Find where the given text appears and provide that cell's center as [x, y] coordinate. 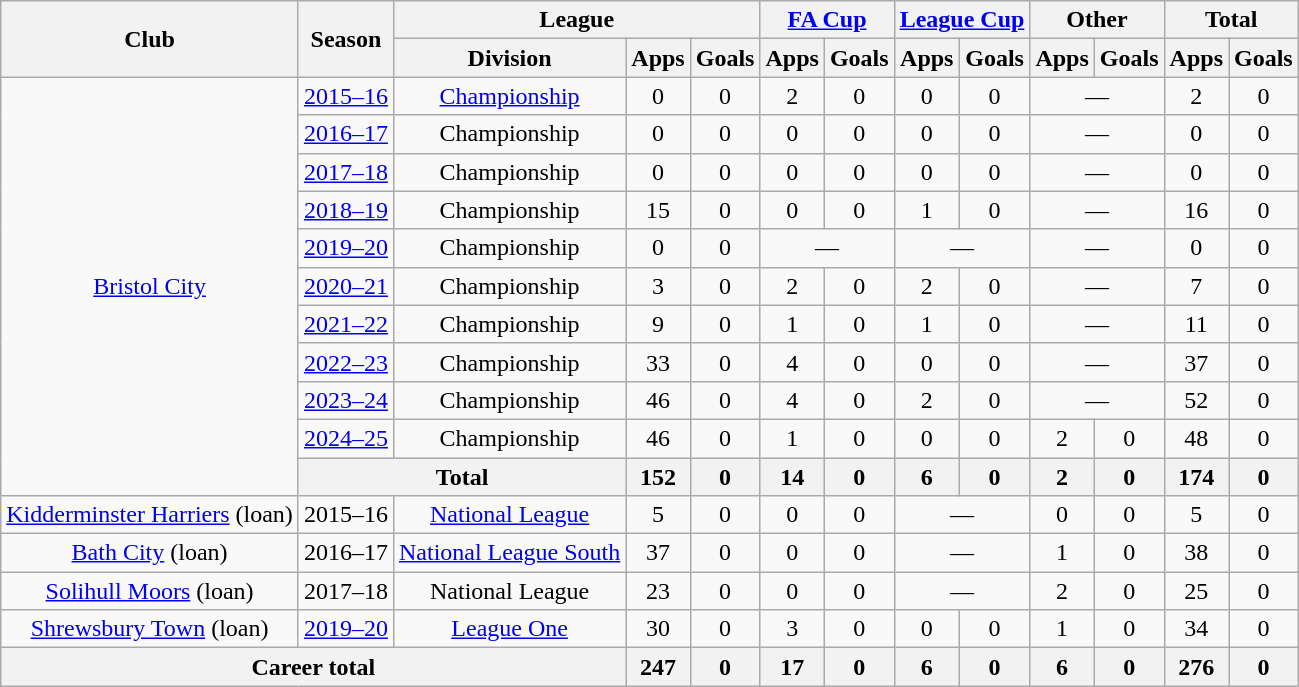
2020–21 [346, 286]
11 [1196, 324]
174 [1196, 477]
Other [1097, 20]
Kidderminster Harriers (loan) [150, 515]
Solihull Moors (loan) [150, 591]
33 [658, 362]
Bristol City [150, 286]
34 [1196, 629]
Career total [314, 667]
48 [1196, 438]
2021–22 [346, 324]
276 [1196, 667]
FA Cup [827, 20]
7 [1196, 286]
52 [1196, 400]
17 [792, 667]
15 [658, 210]
152 [658, 477]
2023–24 [346, 400]
Season [346, 39]
Shrewsbury Town (loan) [150, 629]
9 [658, 324]
Division [509, 58]
247 [658, 667]
38 [1196, 553]
25 [1196, 591]
2024–25 [346, 438]
2018–19 [346, 210]
23 [658, 591]
League [576, 20]
30 [658, 629]
League Cup [962, 20]
16 [1196, 210]
14 [792, 477]
Club [150, 39]
National League South [509, 553]
2022–23 [346, 362]
Bath City (loan) [150, 553]
League One [509, 629]
